Detect which cell encompasses the target text, then output its (X, Y) center coordinate. 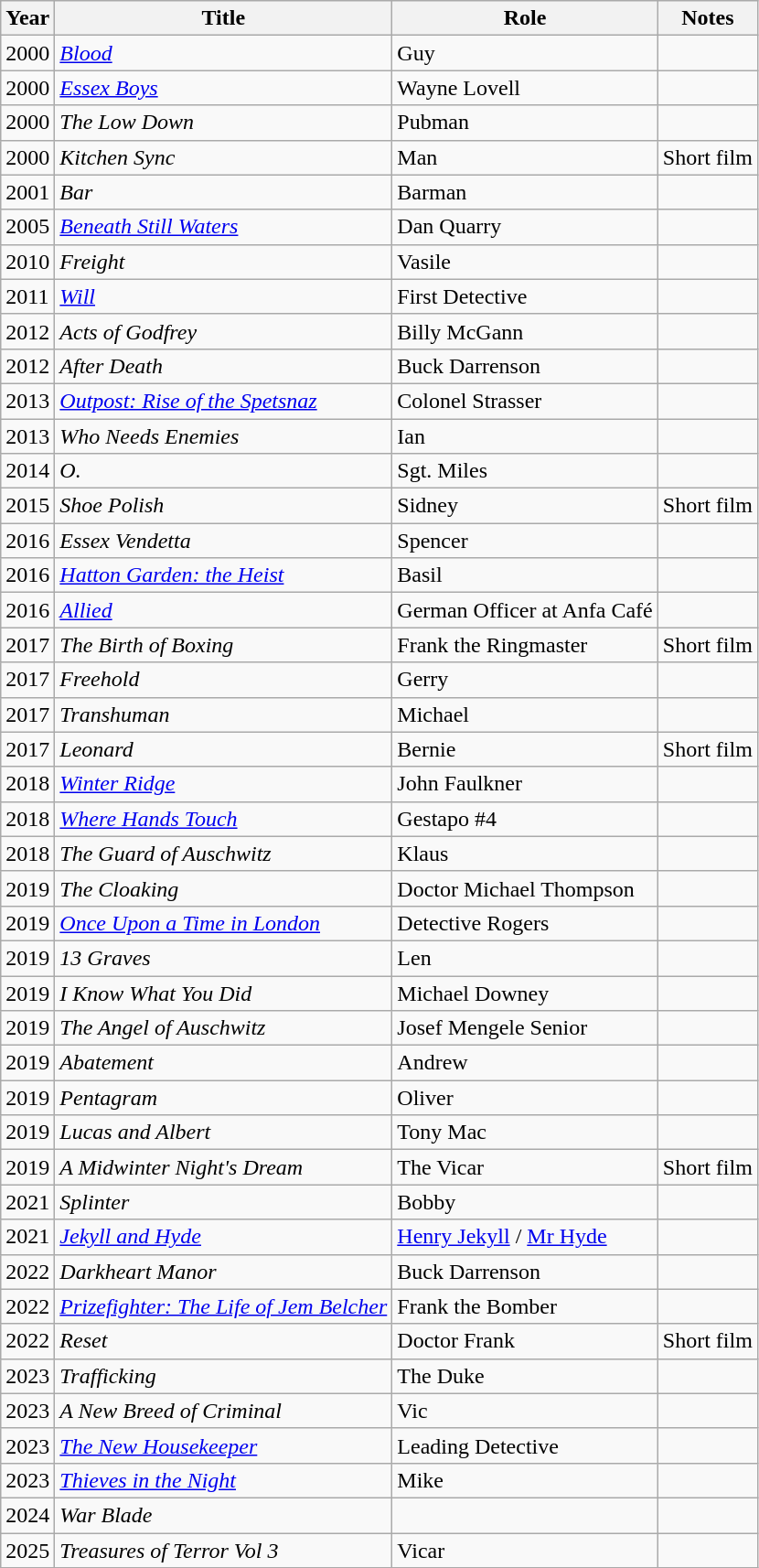
Trafficking (223, 1376)
I Know What You Did (223, 993)
Where Hands Touch (223, 819)
2005 (27, 227)
The Guard of Auschwitz (223, 854)
Title (223, 18)
Notes (708, 18)
The Cloaking (223, 888)
Bernie (525, 749)
John Faulkner (525, 784)
The Birth of Boxing (223, 645)
Transhuman (223, 714)
War Blade (223, 1515)
Michael Downey (525, 993)
Winter Ridge (223, 784)
Oliver (525, 1098)
A Midwinter Night's Dream (223, 1167)
Role (525, 18)
The Duke (525, 1376)
Michael (525, 714)
Detective Rogers (525, 923)
Basil (525, 575)
Allied (223, 610)
Jekyll and Hyde (223, 1237)
Leading Detective (525, 1445)
Reset (223, 1341)
Wayne Lovell (525, 88)
Hatton Garden: the Heist (223, 575)
Bar (223, 192)
2001 (27, 192)
Splinter (223, 1202)
Essex Boys (223, 88)
Barman (525, 192)
Beneath Still Waters (223, 227)
Darkheart Manor (223, 1272)
2014 (27, 471)
A New Breed of Criminal (223, 1411)
O. (223, 471)
The Vicar (525, 1167)
The Low Down (223, 123)
Gestapo #4 (525, 819)
Will (223, 296)
Spencer (525, 541)
Essex Vendetta (223, 541)
Treasures of Terror Vol 3 (223, 1551)
Kitchen Sync (223, 157)
Ian (525, 436)
Mike (525, 1480)
Tony Mac (525, 1133)
The Angel of Auschwitz (223, 1028)
The New Housekeeper (223, 1445)
Blood (223, 53)
Colonel Strasser (525, 401)
Guy (525, 53)
13 Graves (223, 958)
2015 (27, 506)
2024 (27, 1515)
Vasile (525, 262)
Once Upon a Time in London (223, 923)
Man (525, 157)
Doctor Michael Thompson (525, 888)
Acts of Godfrey (223, 331)
Pentagram (223, 1098)
Year (27, 18)
After Death (223, 366)
Frank the Bomber (525, 1306)
Gerry (525, 680)
Freehold (223, 680)
Outpost: Rise of the Spetsnaz (223, 401)
Vic (525, 1411)
Thieves in the Night (223, 1480)
Leonard (223, 749)
Pubman (525, 123)
Henry Jekyll / Mr Hyde (525, 1237)
Billy McGann (525, 331)
Klaus (525, 854)
Vicar (525, 1551)
Andrew (525, 1063)
Bobby (525, 1202)
Abatement (223, 1063)
Dan Quarry (525, 227)
First Detective (525, 296)
Lucas and Albert (223, 1133)
2011 (27, 296)
Josef Mengele Senior (525, 1028)
Frank the Ringmaster (525, 645)
Doctor Frank (525, 1341)
Sidney (525, 506)
German Officer at Anfa Café (525, 610)
Shoe Polish (223, 506)
Freight (223, 262)
Prizefighter: The Life of Jem Belcher (223, 1306)
Who Needs Enemies (223, 436)
2010 (27, 262)
Len (525, 958)
Sgt. Miles (525, 471)
2025 (27, 1551)
